Return (x, y) of the center of cell containing provided text 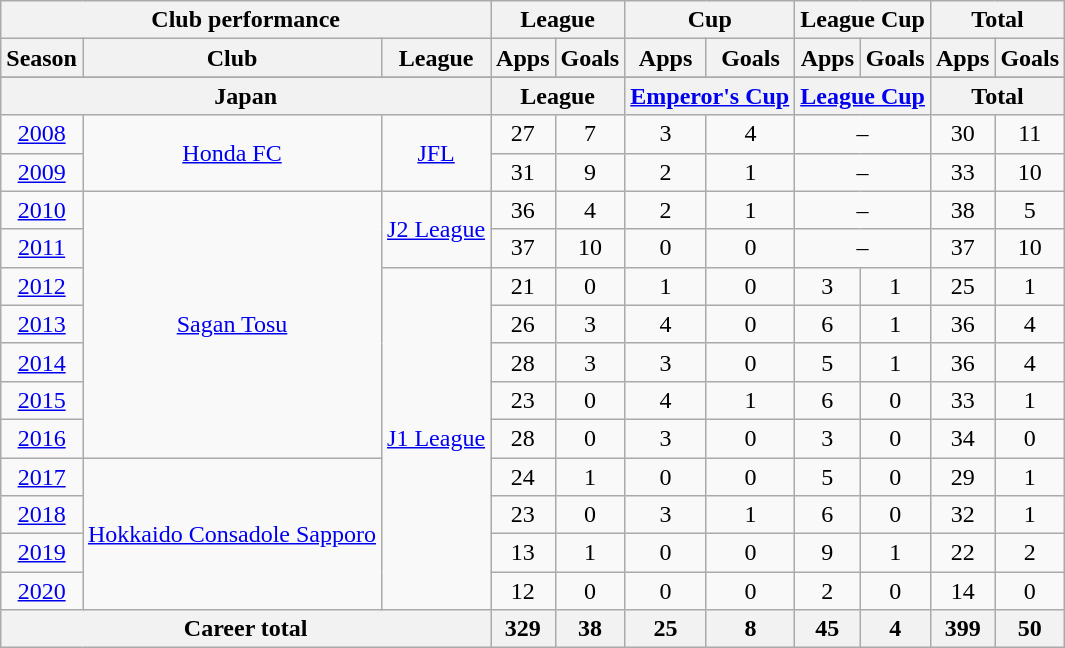
Club performance (246, 20)
Japan (246, 96)
12 (523, 591)
Sagan Tosu (232, 324)
2018 (42, 515)
J2 League (436, 229)
2019 (42, 553)
2011 (42, 248)
22 (962, 553)
8 (750, 629)
32 (962, 515)
329 (523, 629)
2015 (42, 400)
26 (523, 324)
Career total (246, 629)
14 (962, 591)
Club (232, 58)
34 (962, 438)
Emperor's Cup (710, 96)
45 (828, 629)
2016 (42, 438)
399 (962, 629)
24 (523, 477)
30 (962, 134)
JFL (436, 153)
2010 (42, 210)
2012 (42, 286)
11 (1030, 134)
13 (523, 553)
Honda FC (232, 153)
2014 (42, 362)
2013 (42, 324)
2020 (42, 591)
2008 (42, 134)
2017 (42, 477)
50 (1030, 629)
21 (523, 286)
29 (962, 477)
7 (590, 134)
Season (42, 58)
Hokkaido Consadole Sapporo (232, 534)
Cup (710, 20)
27 (523, 134)
31 (523, 172)
J1 League (436, 438)
2009 (42, 172)
